Return [x, y] of the center of cell containing provided text 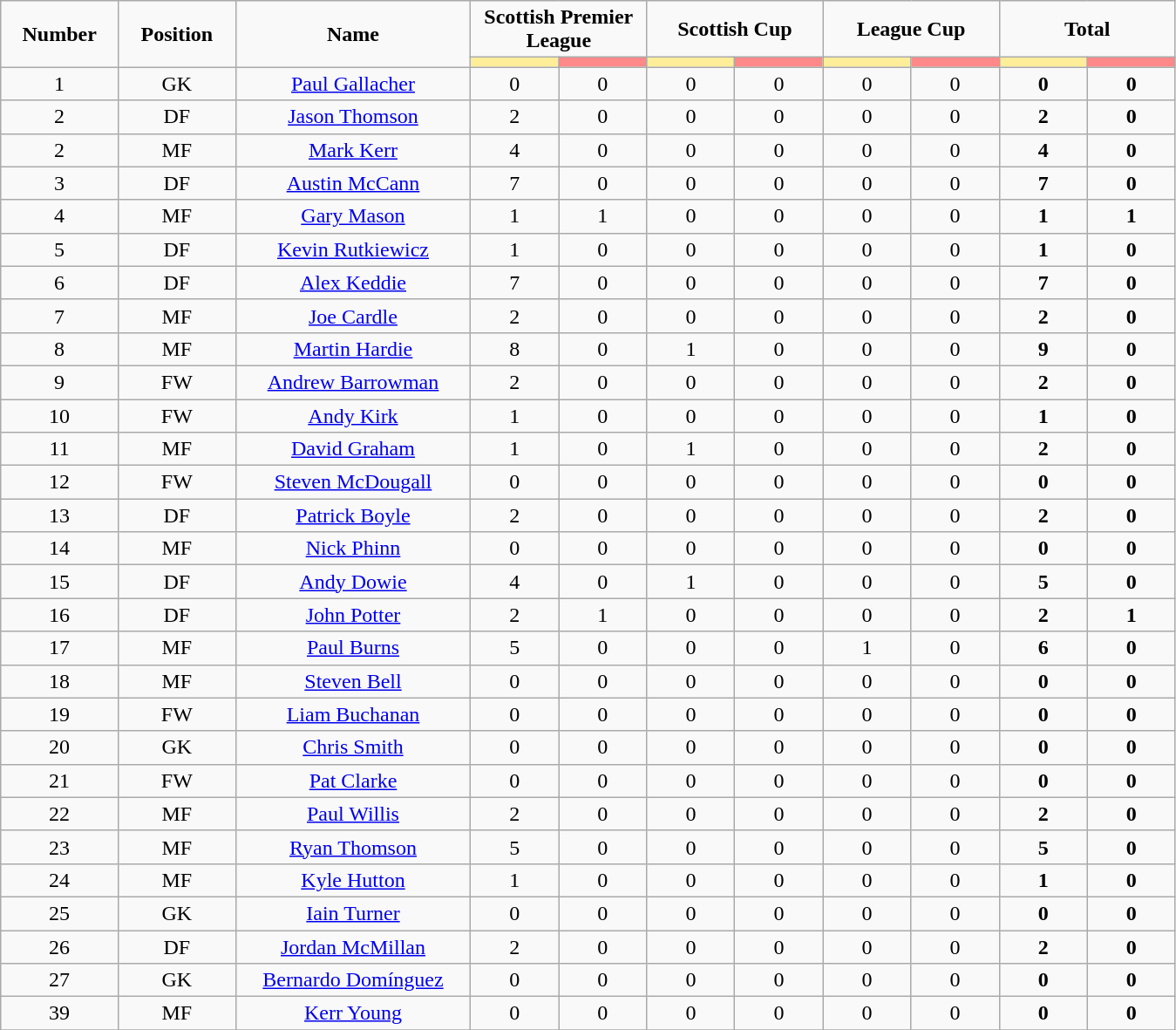
Kerr Young [352, 1013]
Kyle Hutton [352, 880]
Name [352, 34]
Gary Mason [352, 216]
Kevin Rutkiewicz [352, 249]
Scottish Premier League [559, 30]
3 [59, 183]
Paul Willis [352, 814]
David Graham [352, 449]
13 [59, 515]
Steven Bell [352, 681]
16 [59, 615]
League Cup [911, 30]
Bernardo Domínguez [352, 980]
Pat Clarke [352, 781]
18 [59, 681]
Jordan McMillan [352, 946]
Iain Turner [352, 913]
Liam Buchanan [352, 714]
Chris Smith [352, 747]
Steven McDougall [352, 482]
Andy Kirk [352, 416]
Scottish Cup [735, 30]
Nick Phinn [352, 549]
Patrick Boyle [352, 515]
Austin McCann [352, 183]
27 [59, 980]
15 [59, 582]
Andrew Barrowman [352, 382]
Position [176, 34]
Mark Kerr [352, 150]
17 [59, 648]
22 [59, 814]
25 [59, 913]
24 [59, 880]
Paul Gallacher [352, 84]
10 [59, 416]
19 [59, 714]
20 [59, 747]
14 [59, 549]
Joe Cardle [352, 316]
Andy Dowie [352, 582]
Jason Thomson [352, 117]
Alex Keddie [352, 283]
26 [59, 946]
Ryan Thomson [352, 847]
21 [59, 781]
Martin Hardie [352, 349]
12 [59, 482]
39 [59, 1013]
11 [59, 449]
Paul Burns [352, 648]
John Potter [352, 615]
Number [59, 34]
Total [1087, 30]
23 [59, 847]
